For the text-containing cell, return its midpoint in [X, Y] coordinate format. 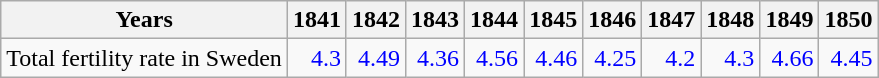
1842 [376, 20]
1850 [848, 20]
Years [144, 20]
1845 [554, 20]
1846 [612, 20]
4.46 [554, 58]
4.66 [790, 58]
1848 [730, 20]
1844 [494, 20]
4.49 [376, 58]
4.25 [612, 58]
4.36 [436, 58]
4.56 [494, 58]
Total fertility rate in Sweden [144, 58]
1849 [790, 20]
4.2 [672, 58]
1843 [436, 20]
1841 [316, 20]
4.45 [848, 58]
1847 [672, 20]
